Identify which cell holds the provided text, then report its [X, Y] central coordinate. 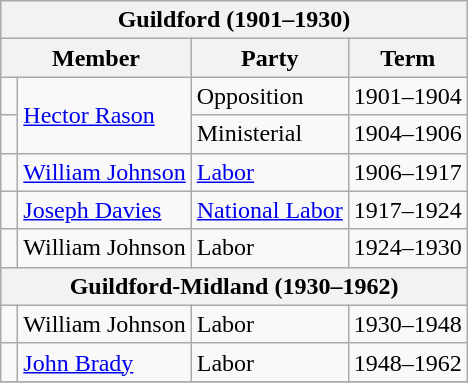
Joseph Davies [104, 210]
1906–1917 [408, 172]
Opposition [270, 96]
Guildford (1901–1930) [234, 20]
Ministerial [270, 134]
1924–1930 [408, 248]
1917–1924 [408, 210]
1930–1948 [408, 324]
National Labor [270, 210]
Term [408, 58]
Guildford-Midland (1930–1962) [234, 286]
1901–1904 [408, 96]
Hector Rason [104, 115]
John Brady [104, 362]
1948–1962 [408, 362]
1904–1906 [408, 134]
Member [96, 58]
Party [270, 58]
